Output the [X, Y] coordinate of the center of the cell containing the given text.  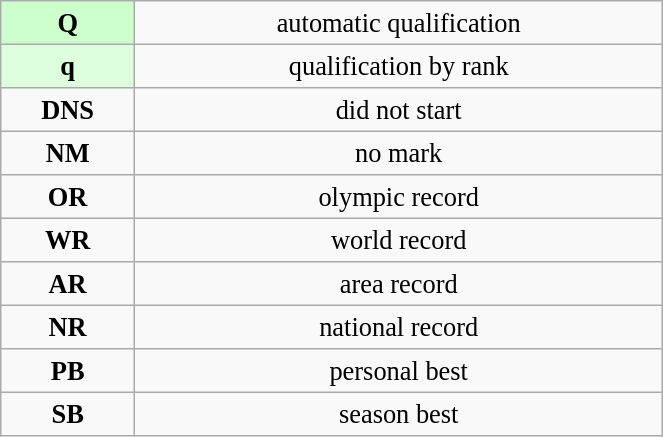
PB [68, 371]
season best [399, 414]
personal best [399, 371]
NR [68, 327]
NM [68, 153]
WR [68, 240]
world record [399, 240]
national record [399, 327]
Q [68, 22]
qualification by rank [399, 66]
AR [68, 284]
did not start [399, 109]
DNS [68, 109]
area record [399, 284]
SB [68, 414]
OR [68, 197]
olympic record [399, 197]
automatic qualification [399, 22]
no mark [399, 153]
q [68, 66]
